Provide the (X, Y) coordinate of the cell's center where the given text is located.  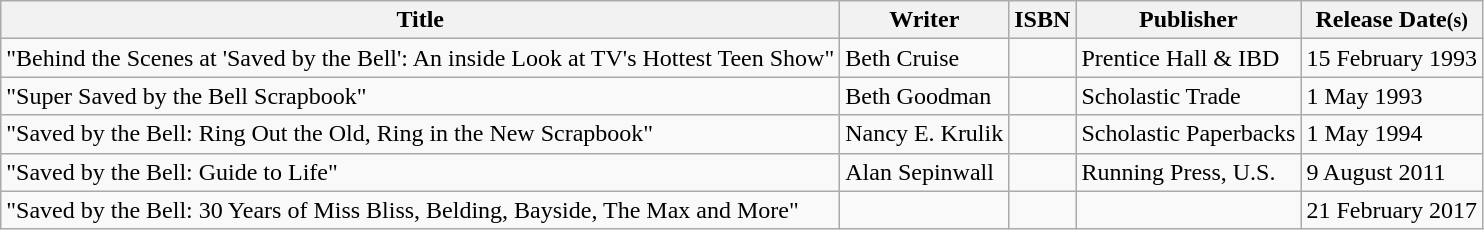
1 May 1993 (1392, 96)
Writer (924, 20)
Scholastic Paperbacks (1188, 134)
Running Press, U.S. (1188, 172)
ISBN (1042, 20)
Beth Goodman (924, 96)
Publisher (1188, 20)
"Super Saved by the Bell Scrapbook" (420, 96)
"Saved by the Bell: Guide to Life" (420, 172)
"Behind the Scenes at 'Saved by the Bell': An inside Look at TV's Hottest Teen Show" (420, 58)
Nancy E. Krulik (924, 134)
21 February 2017 (1392, 210)
Release Date(s) (1392, 20)
Scholastic Trade (1188, 96)
Alan Sepinwall (924, 172)
"Saved by the Bell: 30 Years of Miss Bliss, Belding, Bayside, The Max and More" (420, 210)
15 February 1993 (1392, 58)
Title (420, 20)
Beth Cruise (924, 58)
9 August 2011 (1392, 172)
Prentice Hall & IBD (1188, 58)
1 May 1994 (1392, 134)
"Saved by the Bell: Ring Out the Old, Ring in the New Scrapbook" (420, 134)
